Identify which cell holds the provided text, then report its (x, y) central coordinate. 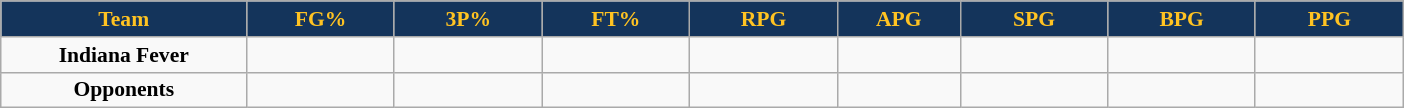
APG (898, 19)
SPG (1034, 19)
Team (124, 19)
PPG (1329, 19)
RPG (764, 19)
3P% (468, 19)
FG% (321, 19)
BPG (1182, 19)
FT% (616, 19)
Opponents (124, 90)
Indiana Fever (124, 55)
